From the cell containing the given text, extract its center point as (X, Y) coordinate. 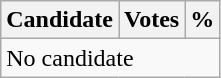
Candidate (60, 20)
Votes (151, 20)
No candidate (110, 58)
% (202, 20)
